Identify which cell holds the provided text, then report its [x, y] central coordinate. 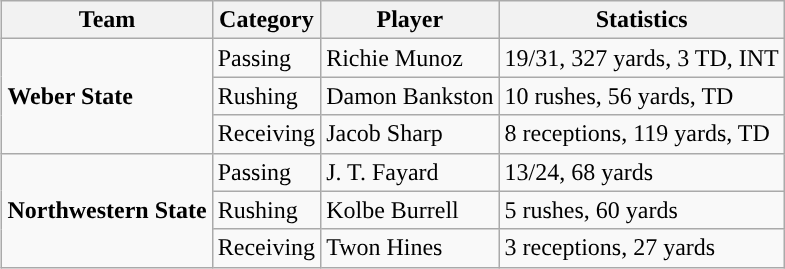
5 rushes, 60 yards [642, 210]
3 receptions, 27 yards [642, 248]
Category [266, 20]
Damon Bankston [410, 96]
Kolbe Burrell [410, 210]
Twon Hines [410, 248]
Statistics [642, 20]
Weber State [107, 96]
J. T. Fayard [410, 172]
Team [107, 20]
8 receptions, 119 yards, TD [642, 134]
Jacob Sharp [410, 134]
19/31, 327 yards, 3 TD, INT [642, 58]
13/24, 68 yards [642, 172]
Richie Munoz [410, 58]
Northwestern State [107, 210]
Player [410, 20]
10 rushes, 56 yards, TD [642, 96]
